Detect which cell encompasses the target text, then output its [x, y] center coordinate. 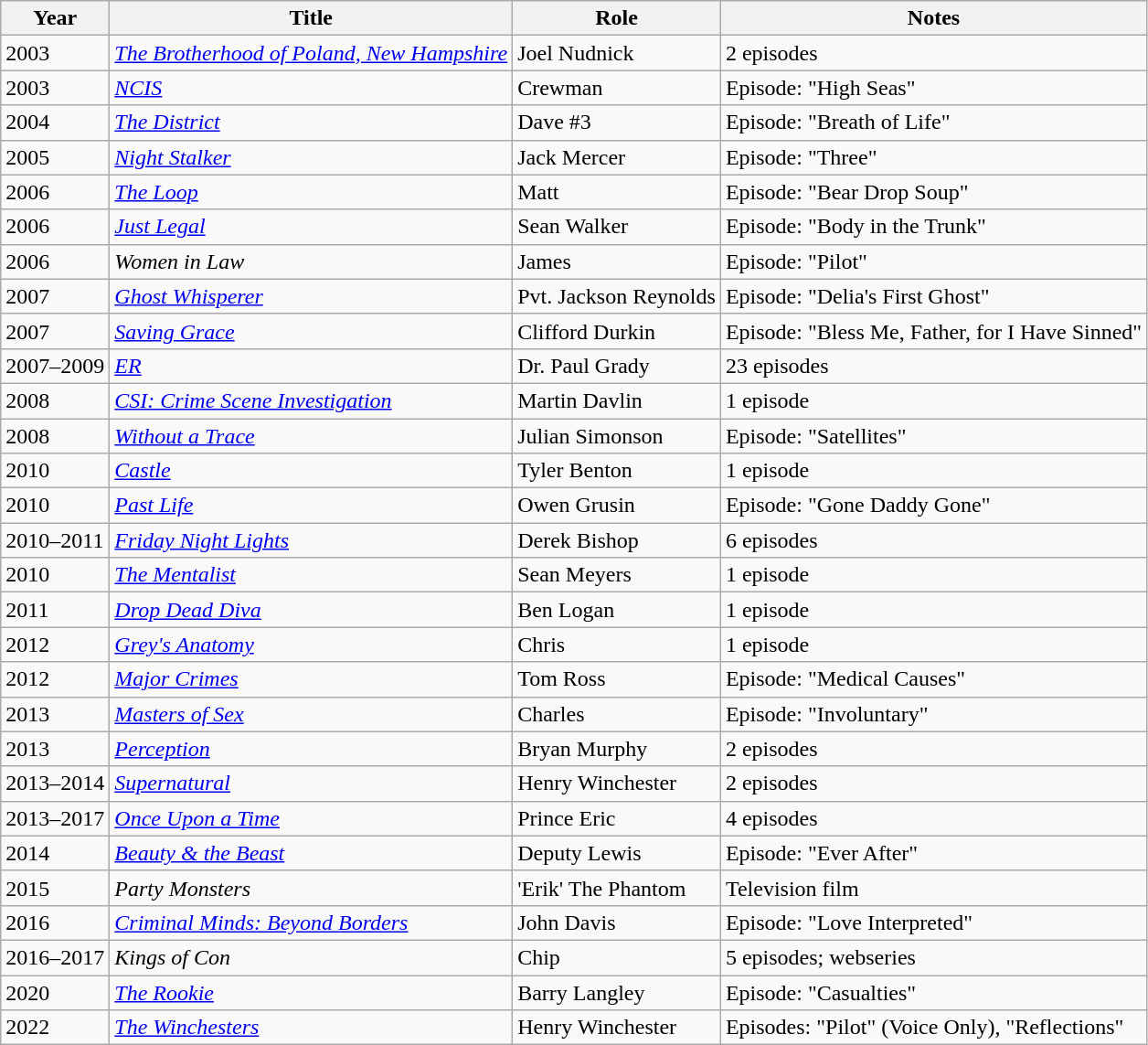
Criminal Minds: Beyond Borders [311, 922]
Tom Ross [617, 679]
5 episodes; webseries [933, 957]
Chip [617, 957]
Drop Dead Diva [311, 610]
Episode: "Casualties" [933, 992]
Episode: "Gone Daddy Gone" [933, 506]
Ben Logan [617, 610]
Charles [617, 714]
Pvt. Jackson Reynolds [617, 296]
Episode: "Body in the Trunk" [933, 227]
Bryan Murphy [617, 749]
2007–2009 [55, 366]
Julian Simonson [617, 436]
James [617, 261]
Episode: "Three" [933, 157]
Barry Langley [617, 992]
2004 [55, 123]
Clifford Durkin [617, 331]
Kings of Con [311, 957]
Episode: "Involuntary" [933, 714]
2013–2017 [55, 818]
NCIS [311, 88]
Prince Eric [617, 818]
Episode: "Delia's First Ghost" [933, 296]
Episode: "Love Interpreted" [933, 922]
2011 [55, 610]
Without a Trace [311, 436]
ER [311, 366]
John Davis [617, 922]
Episode: "Medical Causes" [933, 679]
Party Monsters [311, 888]
Just Legal [311, 227]
The Loop [311, 192]
Title [311, 18]
Grey's Anatomy [311, 645]
Joel Nudnick [617, 53]
The Brotherhood of Poland, New Hampshire [311, 53]
Derek Bishop [617, 540]
Women in Law [311, 261]
Matt [617, 192]
The Rookie [311, 992]
Saving Grace [311, 331]
Night Stalker [311, 157]
Dave #3 [617, 123]
Dr. Paul Grady [617, 366]
Episode: "Pilot" [933, 261]
Episodes: "Pilot" (Voice Only), "Reflections" [933, 1028]
2016–2017 [55, 957]
2010–2011 [55, 540]
Ghost Whisperer [311, 296]
Martin Davlin [617, 400]
CSI: Crime Scene Investigation [311, 400]
Sean Walker [617, 227]
The Winchesters [311, 1028]
Sean Meyers [617, 575]
6 episodes [933, 540]
Owen Grusin [617, 506]
Episode: "Satellites" [933, 436]
Masters of Sex [311, 714]
Once Upon a Time [311, 818]
Chris [617, 645]
Beauty & the Beast [311, 853]
Friday Night Lights [311, 540]
2022 [55, 1028]
Episode: "High Seas" [933, 88]
Deputy Lewis [617, 853]
Tyler Benton [617, 471]
Major Crimes [311, 679]
Supernatural [311, 784]
Year [55, 18]
Television film [933, 888]
2005 [55, 157]
'Erik' The Phantom [617, 888]
Jack Mercer [617, 157]
Role [617, 18]
2016 [55, 922]
Past Life [311, 506]
2015 [55, 888]
23 episodes [933, 366]
Crewman [617, 88]
Episode: "Ever After" [933, 853]
The District [311, 123]
2014 [55, 853]
2020 [55, 992]
4 episodes [933, 818]
Castle [311, 471]
The Mentalist [311, 575]
Notes [933, 18]
Episode: "Bear Drop Soup" [933, 192]
Episode: "Breath of Life" [933, 123]
Perception [311, 749]
Episode: "Bless Me, Father, for I Have Sinned" [933, 331]
2013–2014 [55, 784]
